Pinpoint the cell where the given text exists, returning its [x, y] midpoint coordinate. 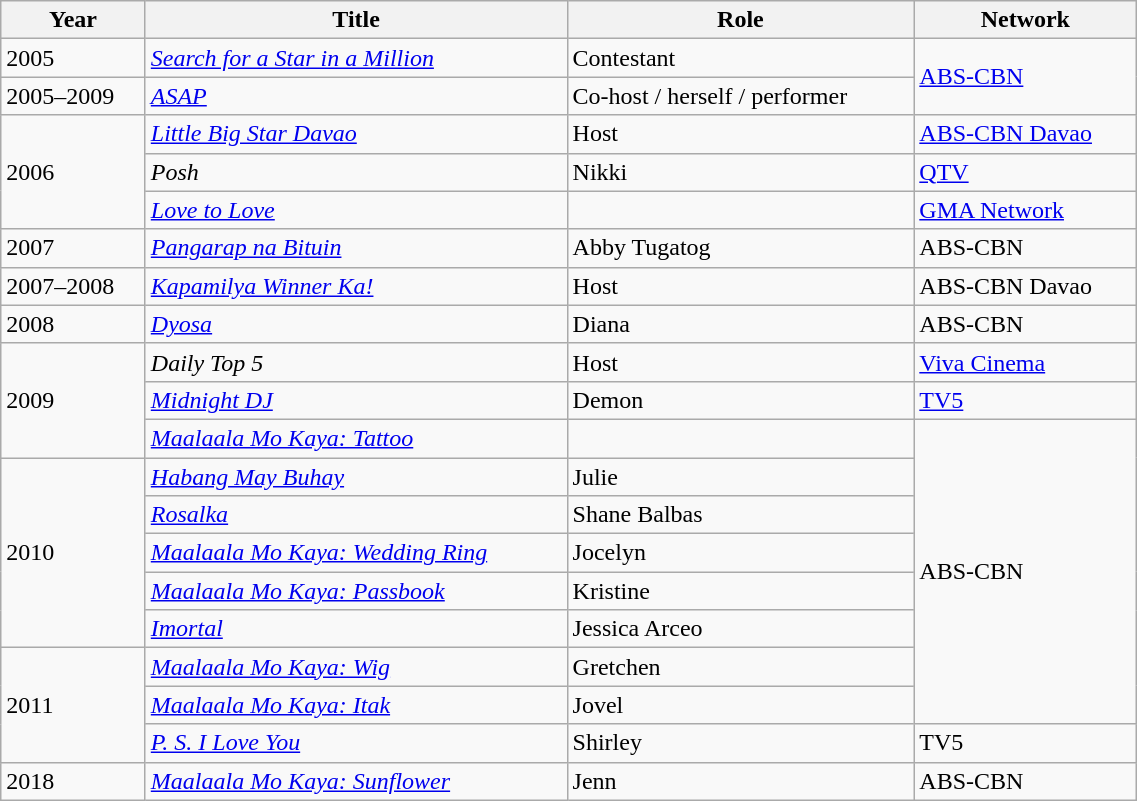
Midnight DJ [356, 400]
Maalaala Mo Kaya: Wig [356, 667]
Maalaala Mo Kaya: Wedding Ring [356, 553]
Dyosa [356, 324]
Julie [740, 477]
Kapamilya Winner Ka! [356, 286]
QTV [1026, 172]
Title [356, 20]
2007 [74, 248]
P. S. I Love You [356, 743]
2009 [74, 400]
Rosalka [356, 515]
Kristine [740, 591]
Maalaala Mo Kaya: Tattoo [356, 438]
Shane Balbas [740, 515]
Viva Cinema [1026, 362]
Daily Top 5 [356, 362]
Year [74, 20]
2006 [74, 172]
Jovel [740, 705]
Jessica Arceo [740, 629]
Network [1026, 20]
2008 [74, 324]
2005–2009 [74, 96]
ASAP [356, 96]
Search for a Star in a Million [356, 58]
Contestant [740, 58]
Demon [740, 400]
Pangarap na Bituin [356, 248]
Maalaala Mo Kaya: Itak [356, 705]
Imortal [356, 629]
Role [740, 20]
Maalaala Mo Kaya: Sunflower [356, 781]
2018 [74, 781]
Co-host / herself / performer [740, 96]
2007–2008 [74, 286]
Diana [740, 324]
Shirley [740, 743]
Little Big Star Davao [356, 134]
Abby Tugatog [740, 248]
2011 [74, 705]
GMA Network [1026, 210]
Jenn [740, 781]
2010 [74, 553]
Posh [356, 172]
Maalaala Mo Kaya: Passbook [356, 591]
Nikki [740, 172]
Gretchen [740, 667]
Jocelyn [740, 553]
Habang May Buhay [356, 477]
2005 [74, 58]
Love to Love [356, 210]
